Provide the [x, y] coordinate of the cell's center where the given text is located.  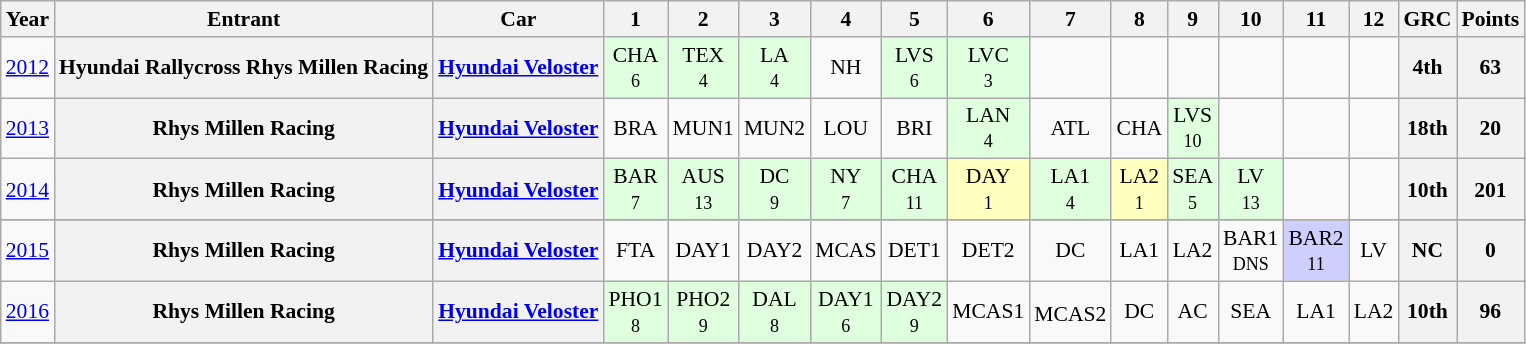
7 [1070, 19]
8 [1139, 19]
5 [914, 19]
LAN4 [988, 128]
2012 [28, 68]
11 [1316, 19]
MUN2 [774, 128]
LA4 [774, 68]
TEX4 [704, 68]
12 [1374, 19]
1 [635, 19]
PHO18 [635, 312]
2016 [28, 312]
CHA11 [914, 190]
63 [1490, 68]
BAR1DNS [1250, 250]
LOU [846, 128]
LA21 [1139, 190]
AC [1192, 312]
4 [846, 19]
NY7 [846, 190]
DAY2 [774, 250]
PHO29 [704, 312]
Points [1490, 19]
LVC3 [988, 68]
Year [28, 19]
10 [1250, 19]
ATL [1070, 128]
18th [1427, 128]
20 [1490, 128]
3 [774, 19]
2 [704, 19]
DAL8 [774, 312]
DC9 [774, 190]
0 [1490, 250]
CHA6 [635, 68]
CHA [1139, 128]
NC [1427, 250]
NH [846, 68]
BAR211 [1316, 250]
96 [1490, 312]
MCAS [846, 250]
MCAS1 [988, 312]
Entrant [244, 19]
GRC [1427, 19]
2015 [28, 250]
DAY29 [914, 312]
201 [1490, 190]
MUN1 [704, 128]
2014 [28, 190]
SEA [1250, 312]
9 [1192, 19]
Hyundai Rallycross Rhys Millen Racing [244, 68]
BRI [914, 128]
DAY16 [846, 312]
LV13 [1250, 190]
FTA [635, 250]
LVS6 [914, 68]
MCAS2 [1070, 312]
4th [1427, 68]
Car [518, 19]
2013 [28, 128]
BRA [635, 128]
LV [1374, 250]
6 [988, 19]
LVS10 [1192, 128]
AUS13 [704, 190]
BAR7 [635, 190]
DET2 [988, 250]
LA14 [1070, 190]
DET1 [914, 250]
SEA5 [1192, 190]
